Provide the (X, Y) coordinate of the cell's center where the given text is located.  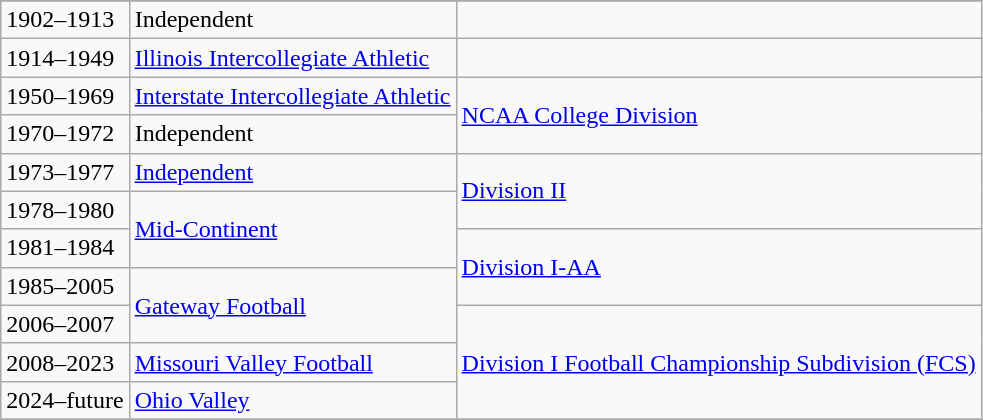
Ohio Valley (292, 400)
Division II (718, 191)
NCAA College Division (718, 115)
2024–future (65, 400)
1914–1949 (65, 58)
Division I Football Championship Subdivision (FCS) (718, 362)
1981–1984 (65, 248)
2008–2023 (65, 362)
1950–1969 (65, 96)
Missouri Valley Football (292, 362)
Interstate Intercollegiate Athletic (292, 96)
Illinois Intercollegiate Athletic (292, 58)
2006–2007 (65, 324)
1902–1913 (65, 20)
1973–1977 (65, 172)
1970–1972 (65, 134)
Division I-AA (718, 267)
1978–1980 (65, 210)
1985–2005 (65, 286)
Gateway Football (292, 305)
Mid-Continent (292, 229)
